Extract the (X, Y) coordinate from the center of the cell holding the provided text.  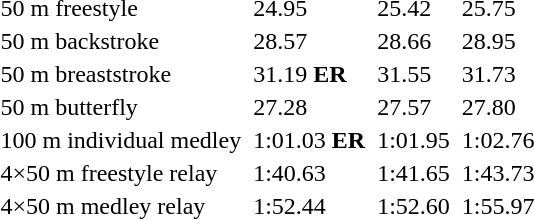
1:01.95 (414, 140)
28.66 (414, 41)
1:01.03 ER (310, 140)
1:40.63 (310, 173)
31.19 ER (310, 74)
1:41.65 (414, 173)
27.57 (414, 107)
27.28 (310, 107)
31.55 (414, 74)
28.57 (310, 41)
